Return the (X, Y) coordinate for the center point of the cell that contains the specified text.  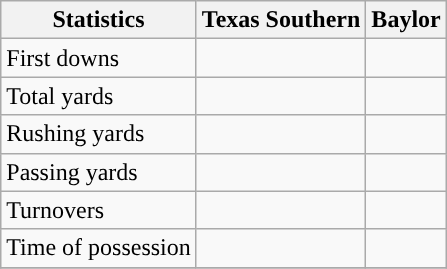
Time of possession (99, 248)
First downs (99, 58)
Baylor (406, 20)
Turnovers (99, 210)
Rushing yards (99, 134)
Total yards (99, 96)
Texas Southern (281, 20)
Passing yards (99, 172)
Statistics (99, 20)
